Scan for the cell matching the given text and deliver its (x, y) coordinate at center. 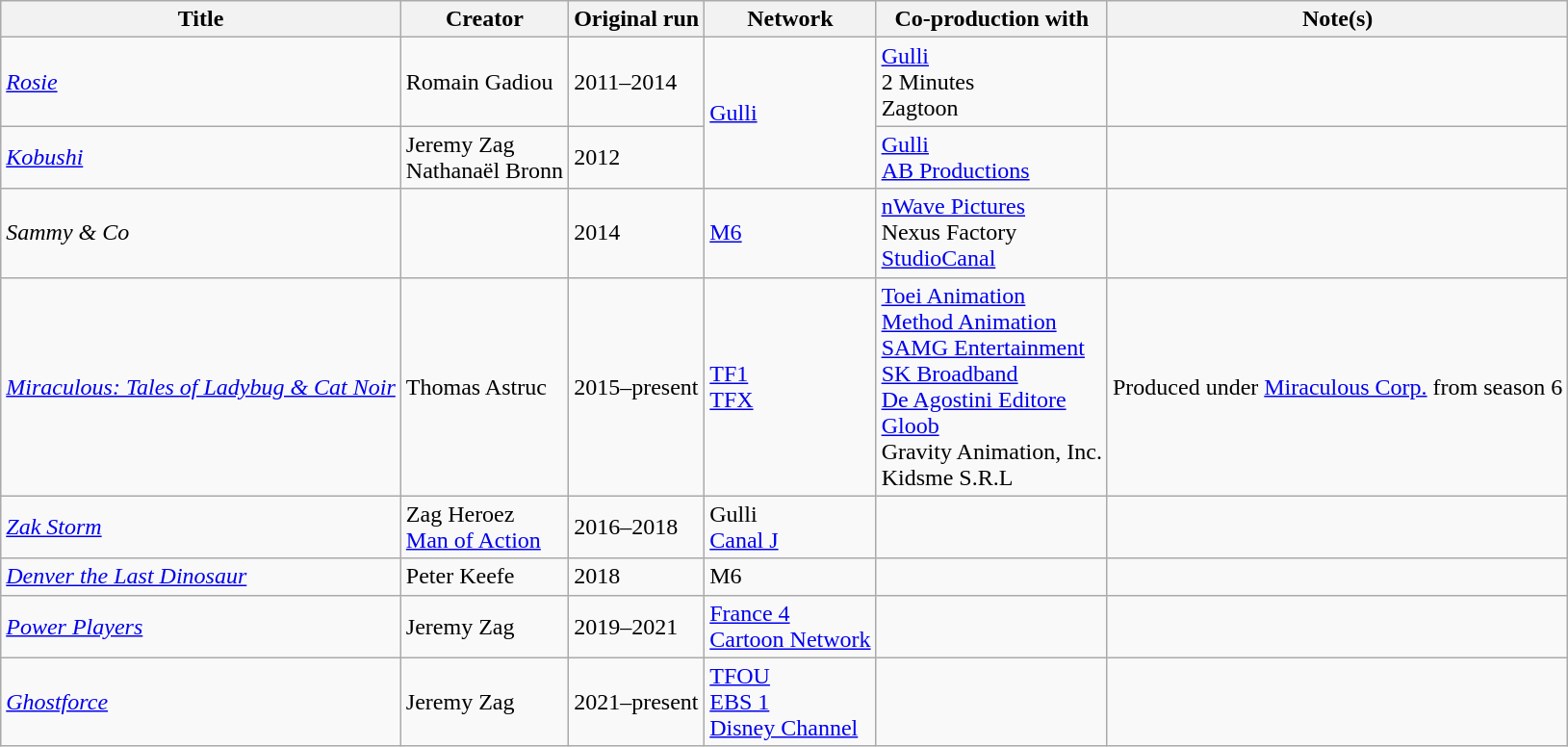
Zak Storm (201, 528)
2021–present (637, 702)
Gulli (790, 114)
Network (790, 19)
France 4Cartoon Network (790, 626)
Kobushi (201, 158)
2015–present (637, 387)
TF1TFX (790, 387)
2019–2021 (637, 626)
Gulli2 MinutesZagtoon (991, 82)
nWave PicturesNexus FactoryStudioCanal (991, 233)
Peter Keefe (484, 577)
Creator (484, 19)
Note(s) (1337, 19)
Power Players (201, 626)
Sammy & Co (201, 233)
2018 (637, 577)
Rosie (201, 82)
2011–2014 (637, 82)
2016–2018 (637, 528)
Ghostforce (201, 702)
GulliAB Productions (991, 158)
TFOUEBS 1Disney Channel (790, 702)
Romain Gadiou (484, 82)
Denver the Last Dinosaur (201, 577)
Zag HeroezMan of Action (484, 528)
Toei Animation Method Animation SAMG Entertainment SK Broadband De Agostini Editore Gloob Gravity Animation, Inc. Kidsme S.R.L (991, 387)
Miraculous: Tales of Ladybug & Cat Noir (201, 387)
Produced under Miraculous Corp. from season 6 (1337, 387)
GulliCanal J (790, 528)
Title (201, 19)
Jeremy ZagNathanaël Bronn (484, 158)
Original run (637, 19)
Co-production with (991, 19)
2012 (637, 158)
Thomas Astruc (484, 387)
2014 (637, 233)
